From the cell containing the given text, extract its center point as (X, Y) coordinate. 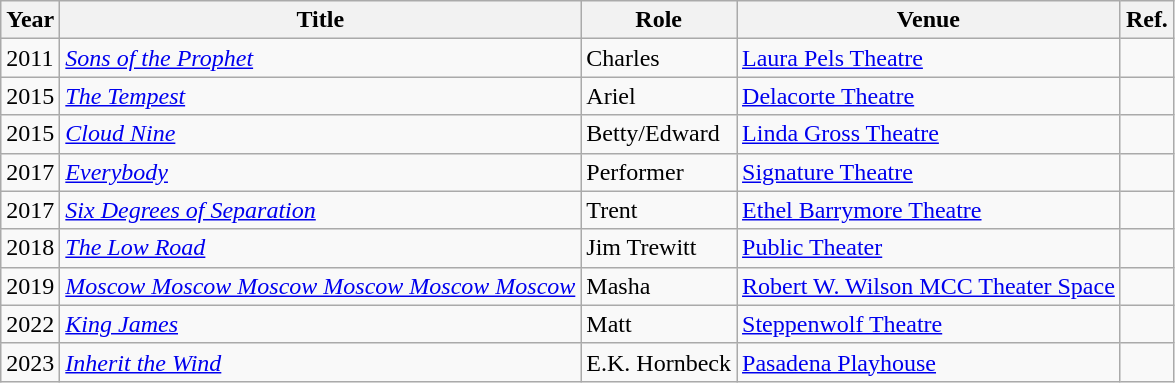
Cloud Nine (320, 134)
Matt (659, 324)
Signature Theatre (929, 172)
E.K. Hornbeck (659, 362)
2019 (30, 286)
2011 (30, 58)
Delacorte Theatre (929, 96)
The Low Road (320, 248)
Linda Gross Theatre (929, 134)
2018 (30, 248)
Trent (659, 210)
Betty/Edward (659, 134)
2022 (30, 324)
Inherit the Wind (320, 362)
Pasadena Playhouse (929, 362)
Six Degrees of Separation (320, 210)
Public Theater (929, 248)
Ariel (659, 96)
The Tempest (320, 96)
Moscow Moscow Moscow Moscow Moscow Moscow (320, 286)
Charles (659, 58)
Everybody (320, 172)
Robert W. Wilson MCC Theater Space (929, 286)
Sons of the Prophet (320, 58)
Venue (929, 20)
Laura Pels Theatre (929, 58)
Ethel Barrymore Theatre (929, 210)
Jim Trewitt (659, 248)
Role (659, 20)
Steppenwolf Theatre (929, 324)
Ref. (1146, 20)
Title (320, 20)
King James (320, 324)
Masha (659, 286)
Performer (659, 172)
2023 (30, 362)
Year (30, 20)
